Find where the given text appears and provide that cell's center as (x, y) coordinate. 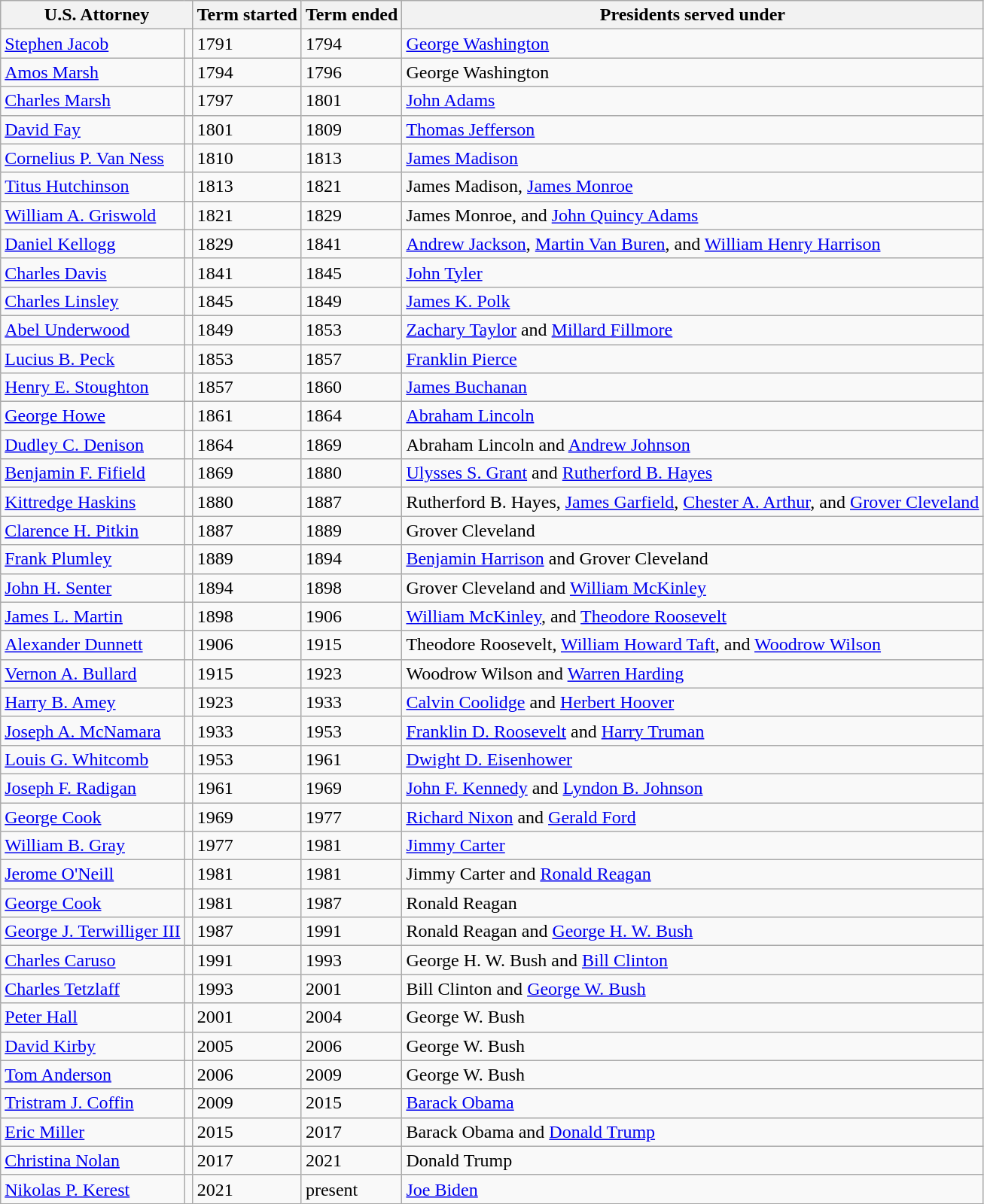
Christina Nolan (93, 1160)
Barack Obama and Donald Trump (693, 1132)
Vernon A. Bullard (93, 673)
Bill Clinton and George W. Bush (693, 989)
Charles Marsh (93, 101)
Benjamin F. Fifield (93, 473)
2005 (247, 1046)
Theodore Roosevelt, William Howard Taft, and Woodrow Wilson (693, 645)
William McKinley, and Theodore Roosevelt (693, 616)
Rutherford B. Hayes, James Garfield, Chester A. Arthur, and Grover Cleveland (693, 502)
George J. Terwilliger III (93, 932)
John H. Senter (93, 588)
Lucius B. Peck (93, 359)
1791 (247, 44)
Grover Cleveland (693, 531)
Benjamin Harrison and Grover Cleveland (693, 559)
Woodrow Wilson and Warren Harding (693, 673)
Peter Hall (93, 1017)
James L. Martin (93, 616)
Thomas Jefferson (693, 129)
James Monroe, and John Quincy Adams (693, 215)
Grover Cleveland and William McKinley (693, 588)
Henry E. Stoughton (93, 388)
Louis G. Whitcomb (93, 759)
2004 (352, 1017)
Andrew Jackson, Martin Van Buren, and William Henry Harrison (693, 244)
Ulysses S. Grant and Rutherford B. Hayes (693, 473)
John Tyler (693, 272)
Franklin Pierce (693, 359)
David Kirby (93, 1046)
Calvin Coolidge and Herbert Hoover (693, 702)
Ronald Reagan (693, 903)
Harry B. Amey (93, 702)
John F. Kennedy and Lyndon B. Johnson (693, 788)
Titus Hutchinson (93, 187)
Stephen Jacob (93, 44)
Zachary Taylor and Millard Fillmore (693, 330)
Cornelius P. Van Ness (93, 158)
Tom Anderson (93, 1075)
Alexander Dunnett (93, 645)
Clarence H. Pitkin (93, 531)
John Adams (693, 101)
Term started (247, 15)
David Fay (93, 129)
Charles Linsley (93, 301)
Jerome O'Neill (93, 874)
Joe Biden (693, 1189)
William A. Griswold (93, 215)
Tristram J. Coffin (93, 1103)
Barack Obama (693, 1103)
Dudley C. Denison (93, 445)
Presidents served under (693, 15)
1809 (352, 129)
Frank Plumley (93, 559)
1860 (352, 388)
1797 (247, 101)
Donald Trump (693, 1160)
Charles Caruso (93, 960)
Joseph F. Radigan (93, 788)
Abraham Lincoln and Andrew Johnson (693, 445)
Jimmy Carter (693, 846)
Charles Tetzlaff (93, 989)
Nikolas P. Kerest (93, 1189)
1796 (352, 72)
Kittredge Haskins (93, 502)
Joseph A. McNamara (93, 731)
Jimmy Carter and Ronald Reagan (693, 874)
Abel Underwood (93, 330)
present (352, 1189)
Richard Nixon and Gerald Ford (693, 816)
Daniel Kellogg (93, 244)
George Howe (93, 416)
Term ended (352, 15)
U.S. Attorney (96, 15)
1810 (247, 158)
Amos Marsh (93, 72)
James K. Polk (693, 301)
James Madison, James Monroe (693, 187)
Abraham Lincoln (693, 416)
Dwight D. Eisenhower (693, 759)
Franklin D. Roosevelt and Harry Truman (693, 731)
George H. W. Bush and Bill Clinton (693, 960)
James Buchanan (693, 388)
1861 (247, 416)
Ronald Reagan and George H. W. Bush (693, 932)
James Madison (693, 158)
Eric Miller (93, 1132)
William B. Gray (93, 846)
Charles Davis (93, 272)
